Capture the cell that displays the provided text and extract its [X, Y] central coordinate. 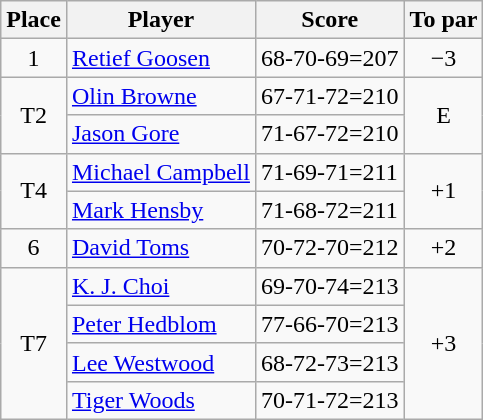
Tiger Woods [160, 400]
Place [34, 20]
K. J. Choi [160, 286]
T2 [34, 115]
1 [34, 58]
+1 [444, 191]
David Toms [160, 248]
To par [444, 20]
Michael Campbell [160, 172]
Mark Hensby [160, 210]
Lee Westwood [160, 362]
Jason Gore [160, 134]
6 [34, 248]
69-70-74=213 [330, 286]
+2 [444, 248]
70-71-72=213 [330, 400]
−3 [444, 58]
67-71-72=210 [330, 96]
68-70-69=207 [330, 58]
Peter Hedblom [160, 324]
70-72-70=212 [330, 248]
68-72-73=213 [330, 362]
Olin Browne [160, 96]
+3 [444, 343]
Player [160, 20]
71-67-72=210 [330, 134]
71-68-72=211 [330, 210]
77-66-70=213 [330, 324]
T7 [34, 343]
T4 [34, 191]
Retief Goosen [160, 58]
71-69-71=211 [330, 172]
Score [330, 20]
E [444, 115]
